Identify which cell holds the provided text, then report its (X, Y) central coordinate. 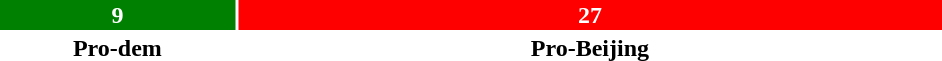
27 (590, 15)
9 (118, 15)
